Search for the cell housing the specified text and yield its (x, y) center coordinate. 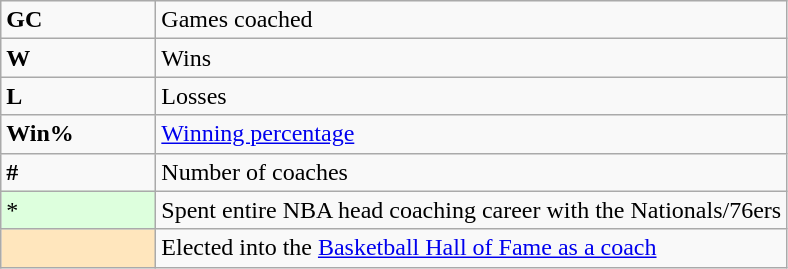
Spent entire NBA head coaching career with the Nationals/76ers (472, 210)
Losses (472, 96)
L (78, 96)
Elected into the Basketball Hall of Fame as a coach (472, 248)
GC (78, 20)
Games coached (472, 20)
* (78, 210)
W (78, 58)
Winning percentage (472, 134)
# (78, 172)
Win% (78, 134)
Wins (472, 58)
Number of coaches (472, 172)
